Detect which cell encompasses the target text, then output its (X, Y) center coordinate. 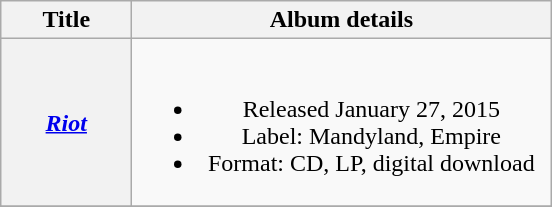
Riot (66, 122)
Released January 27, 2015Label: Mandyland, EmpireFormat: CD, LP, digital download (342, 122)
Title (66, 20)
Album details (342, 20)
